Search for the cell housing the specified text and yield its [x, y] center coordinate. 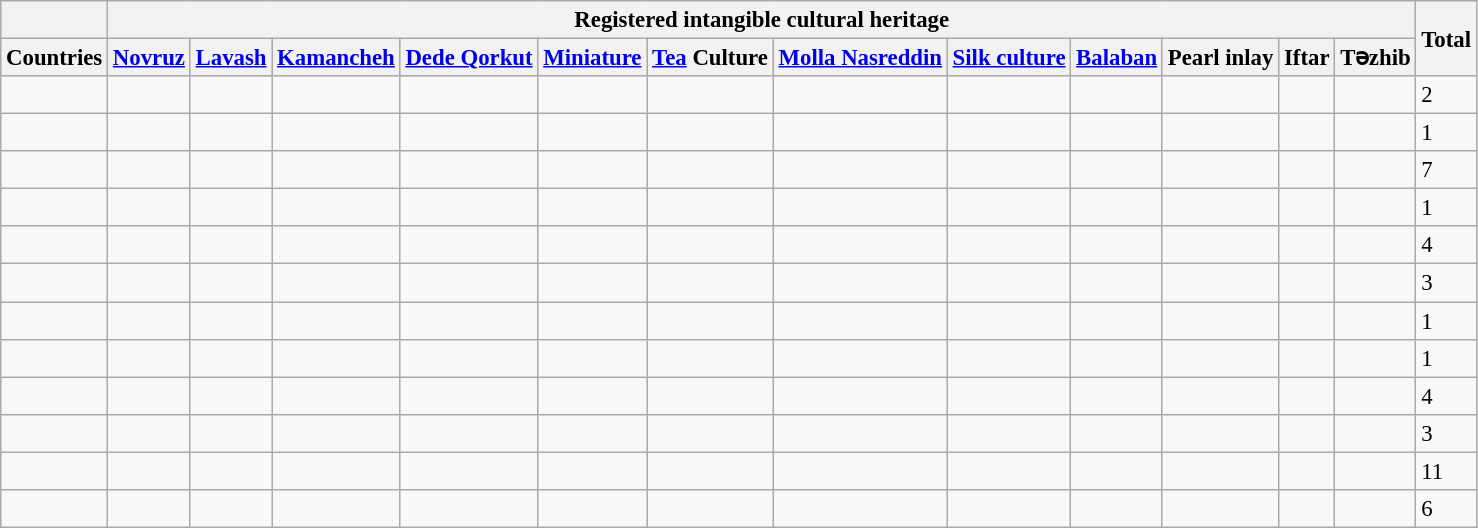
Balaban [1117, 57]
Miniature [592, 57]
6 [1446, 508]
Kamancheh [336, 57]
7 [1446, 170]
Total [1446, 38]
Countries [54, 57]
Tea Culture [710, 57]
Təzhib [1376, 57]
Silk culture [1008, 57]
Registered intangible cultural heritage [762, 20]
Novruz [150, 57]
2 [1446, 95]
Iftar [1307, 57]
11 [1446, 471]
Dede Qorkut [469, 57]
Molla Nasreddin [860, 57]
Pearl inlay [1220, 57]
Lavash [231, 57]
